Capture the cell that displays the provided text and extract its (x, y) central coordinate. 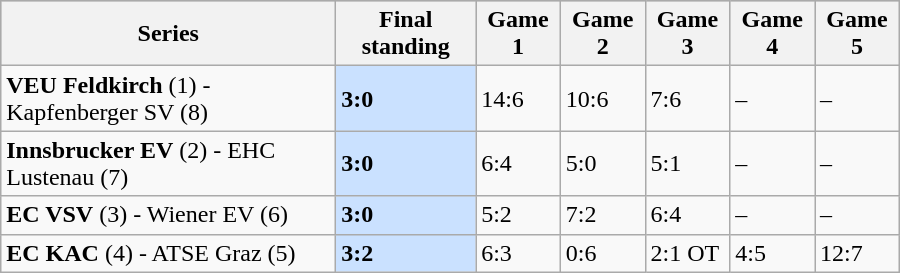
Final standing (406, 34)
Series (168, 34)
10:6 (602, 98)
5:0 (602, 164)
EC KAC (4) - ATSE Graz (5) (168, 253)
0:6 (602, 253)
Game 4 (772, 34)
4:5 (772, 253)
Game 1 (518, 34)
5:2 (518, 215)
2:1 OT (688, 253)
Game 2 (602, 34)
7:2 (602, 215)
7:6 (688, 98)
6:3 (518, 253)
Innsbrucker EV (2) - EHC Lustenau (7) (168, 164)
12:7 (856, 253)
EC VSV (3) - Wiener EV (6) (168, 215)
5:1 (688, 164)
14:6 (518, 98)
3:2 (406, 253)
VEU Feldkirch (1) - Kapfenberger SV (8) (168, 98)
Game 3 (688, 34)
Game 5 (856, 34)
